Capture the cell that displays the provided text and extract its [X, Y] central coordinate. 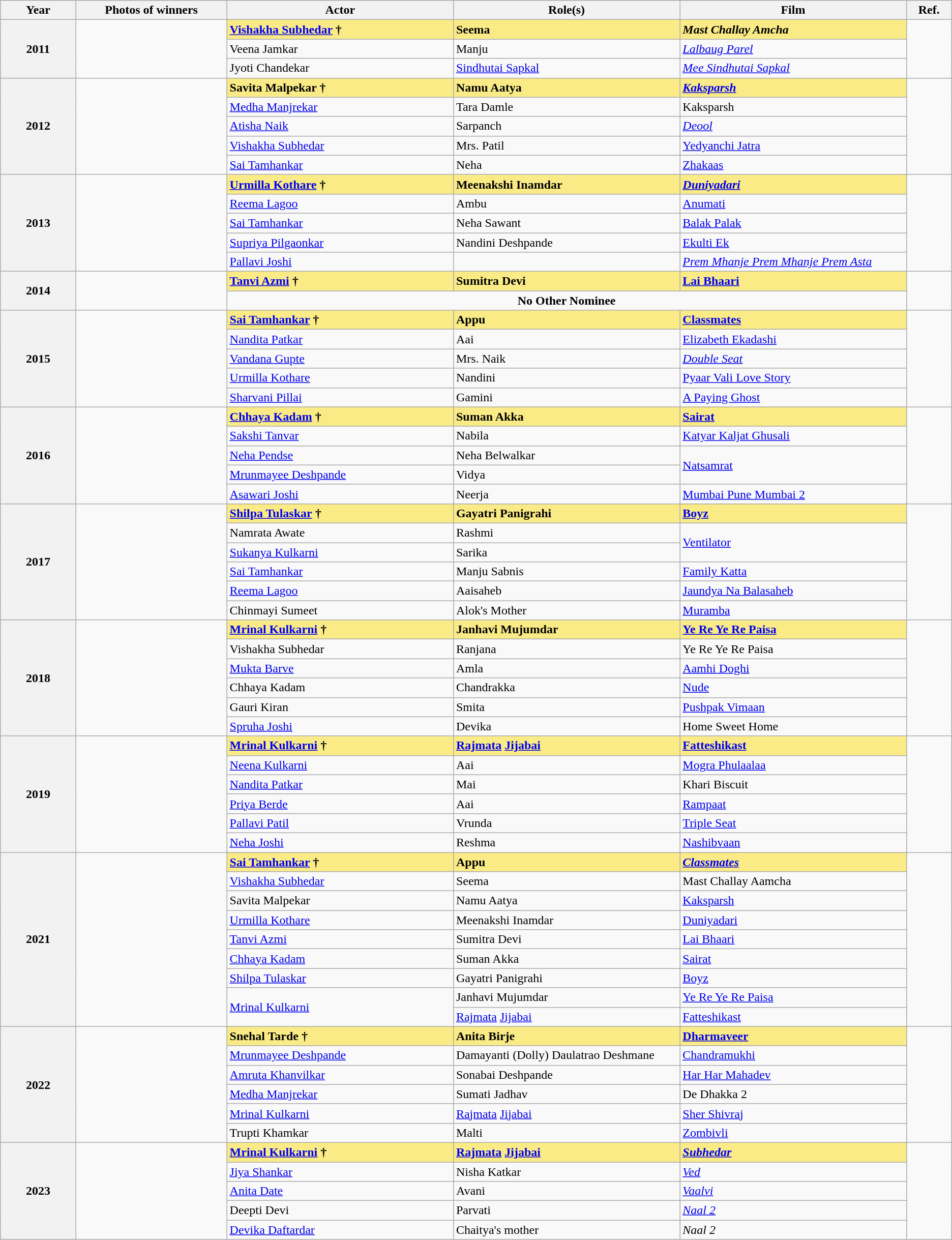
Damayanti (Dolly) Daulatrao Deshmane [567, 1055]
2016 [38, 455]
Vidya [567, 475]
Pallavi Patil [340, 823]
Neha Sawant [567, 223]
Neena Kulkarni [340, 765]
Amruta Khanvilkar [340, 1075]
Alok's Mother [567, 610]
2018 [38, 678]
Natsamrat [793, 465]
Ekulti Ek [793, 243]
Namrata Awate [340, 533]
Deepti Devi [340, 1211]
Chinmayi Sumeet [340, 610]
Double Seat [793, 359]
Smita [567, 707]
Shilpa Tulaskar † [340, 513]
Rashmi [567, 533]
Nandini Deshpande [567, 243]
Actor [340, 10]
Nandini [567, 378]
Ranjana [567, 649]
Balak Palak [793, 223]
Anita Date [340, 1191]
Dharmaveer [793, 1036]
2012 [38, 126]
Mogra Phulaalaa [793, 765]
Pushpak Vimaan [793, 707]
Sarpanch [567, 126]
Nude [793, 688]
Chandramukhi [793, 1055]
Sukanya Kulkarni [340, 552]
Yedyanchi Jatra [793, 145]
2011 [38, 49]
Tanvi Azmi † [340, 281]
Sarika [567, 552]
Sharvani Pillai [340, 397]
Film [793, 10]
Parvati [567, 1211]
Lalbaug Parel [793, 49]
Jaundya Na Balasaheb [793, 591]
Savita Malpekar [340, 901]
Manju Sabnis [567, 572]
Pallavi Joshi [340, 262]
2014 [38, 291]
Neha Pendse [340, 455]
Triple Seat [793, 823]
Sher Shivraj [793, 1113]
Mee Sindhutai Sapkal [793, 68]
Manju [567, 49]
Tara Damle [567, 107]
Rampaat [793, 804]
Family Katta [793, 572]
Vrunda [567, 823]
Avani [567, 1191]
Jiya Shankar [340, 1171]
Har Har Mahadev [793, 1075]
Prem Mhanje Prem Mhanje Prem Asta [793, 262]
2013 [38, 223]
Trupti Khamkar [340, 1133]
Aaisaheb [567, 591]
Sumati Jadhav [567, 1094]
Anumati [793, 203]
Khari Biscuit [793, 784]
Malti [567, 1133]
Neha Joshi [340, 842]
Tanvi Azmi [340, 939]
Mumbai Pune Mumbai 2 [793, 494]
Snehal Tarde † [340, 1036]
Chhaya Kadam † [340, 417]
Katyar Kaljat Ghusali [793, 436]
Deool [793, 126]
Mai [567, 784]
Subhedar [793, 1152]
Neha [567, 165]
No Other Nominee [567, 301]
2022 [38, 1084]
Muramba [793, 610]
Jyoti Chandekar [340, 68]
Spruha Joshi [340, 726]
Atisha Naik [340, 126]
Neerja [567, 494]
Vaalvi [793, 1191]
Aamhi Doghi [793, 668]
Chandrakka [567, 688]
2017 [38, 562]
Chaitya's mother [567, 1230]
Asawari Joshi [340, 494]
Zombivli [793, 1133]
Photos of winners [152, 10]
Mukta Barve [340, 668]
Gamini [567, 397]
Amla [567, 668]
Ventilator [793, 542]
Mrs. Patil [567, 145]
Urmilla Kothare † [340, 184]
Sakshi Tanvar [340, 436]
De Dhakka 2 [793, 1094]
2023 [38, 1191]
Savita Malpekar † [340, 87]
Zhakaas [793, 165]
A Paying Ghost [793, 397]
Ved [793, 1171]
Nashibvaan [793, 842]
Priya Berde [340, 804]
Mast Challay Aamcha [793, 881]
Ambu [567, 203]
Gauri Kiran [340, 707]
Pyaar Vali Love Story [793, 378]
Shilpa Tulaskar [340, 978]
Nisha Katkar [567, 1171]
2021 [38, 940]
Devika Daftardar [340, 1230]
2015 [38, 359]
Nabila [567, 436]
Reshma [567, 842]
Neha Belwalkar [567, 455]
Vandana Gupte [340, 359]
Mast Challay Amcha [793, 29]
Vishakha Subhedar † [340, 29]
2019 [38, 794]
Veena Jamkar [340, 49]
Role(s) [567, 10]
Year [38, 10]
Elizabeth Ekadashi [793, 339]
Sonabai Deshpande [567, 1075]
Anita Birje [567, 1036]
Supriya Pilgaonkar [340, 243]
Mrs. Naik [567, 359]
Sindhutai Sapkal [567, 68]
Ref. [929, 10]
Home Sweet Home [793, 726]
Devika [567, 726]
